Identify which cell holds the provided text, then report its (X, Y) central coordinate. 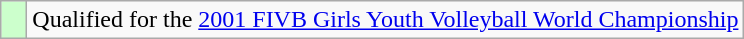
Qualified for the 2001 FIVB Girls Youth Volleyball World Championship (386, 20)
